Locate the cell with the specified text and output its (X, Y) center coordinate. 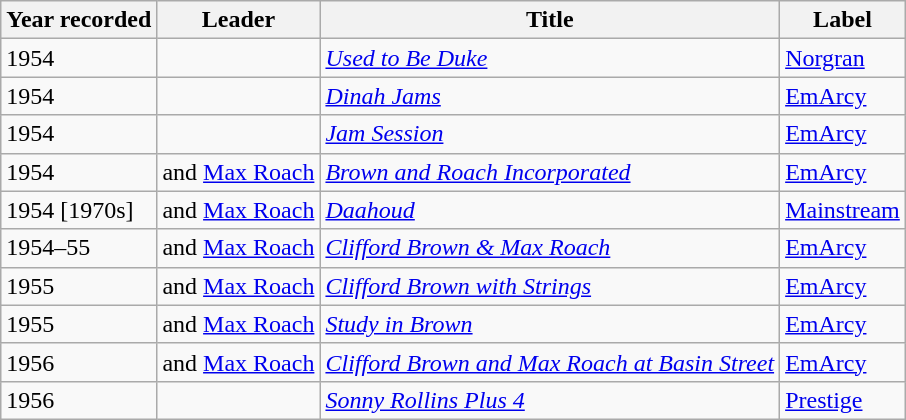
Sonny Rollins Plus 4 (550, 400)
1954 [1970s] (79, 210)
Brown and Roach Incorporated (550, 172)
Norgran (843, 58)
Leader (238, 20)
Clifford Brown with Strings (550, 286)
Clifford Brown & Max Roach (550, 248)
Dinah Jams (550, 96)
1954–55 (79, 248)
Label (843, 20)
Jam Session (550, 134)
Study in Brown (550, 324)
Prestige (843, 400)
Clifford Brown and Max Roach at Basin Street (550, 362)
Mainstream (843, 210)
Daahoud (550, 210)
Year recorded (79, 20)
Title (550, 20)
Used to Be Duke (550, 58)
